From the cell containing the given text, extract its center point as (X, Y) coordinate. 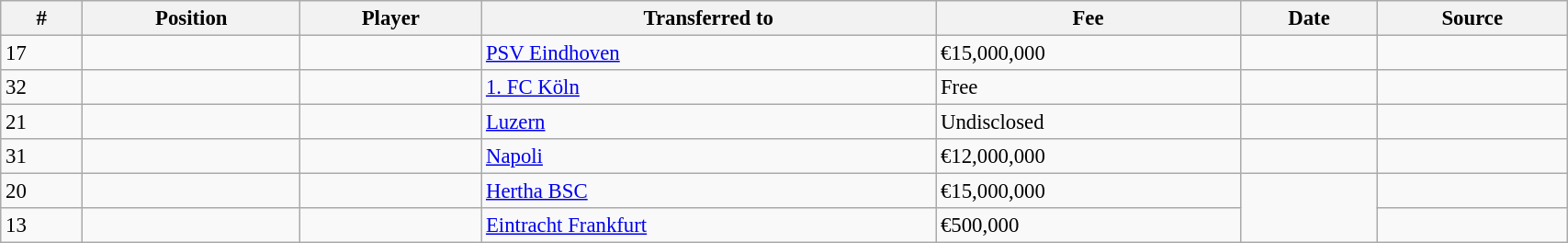
Date (1309, 18)
Position (191, 18)
Transferred to (709, 18)
Napoli (709, 156)
32 (42, 87)
Source (1472, 18)
# (42, 18)
17 (42, 53)
20 (42, 191)
PSV Eindhoven (709, 53)
Luzern (709, 122)
13 (42, 226)
Player (391, 18)
Undisclosed (1089, 122)
Eintracht Frankfurt (709, 226)
Fee (1089, 18)
1. FC Köln (709, 87)
Hertha BSC (709, 191)
31 (42, 156)
21 (42, 122)
€500,000 (1089, 226)
Free (1089, 87)
€12,000,000 (1089, 156)
